From the cell containing the given text, extract its center point as [x, y] coordinate. 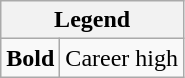
Career high [122, 58]
Legend [92, 20]
Bold [30, 58]
